Detect which cell encompasses the target text, then output its (x, y) center coordinate. 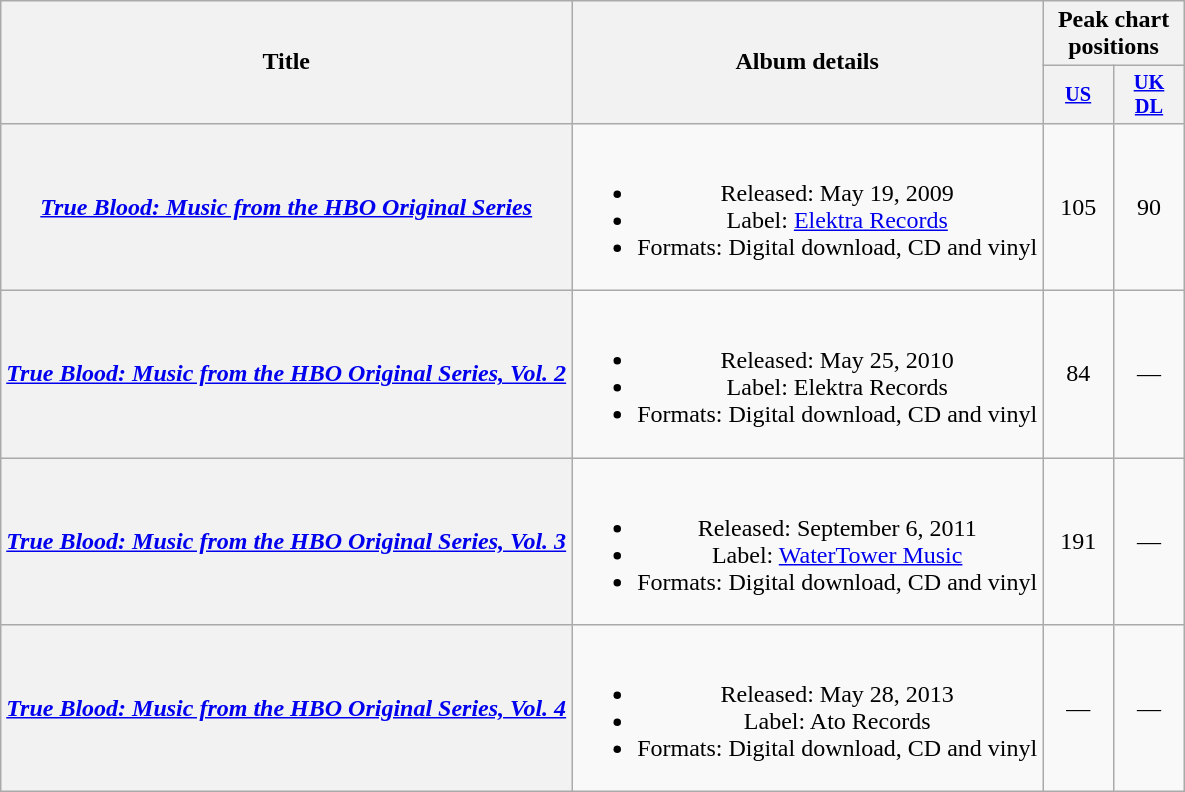
Album details (808, 62)
Title (286, 62)
True Blood: Music from the HBO Original Series (286, 206)
UKDL (1150, 95)
Released: May 28, 2013Label: Ato RecordsFormats: Digital download, CD and vinyl (808, 708)
Peak chart positions (1114, 34)
True Blood: Music from the HBO Original Series, Vol. 3 (286, 542)
True Blood: Music from the HBO Original Series, Vol. 2 (286, 374)
Released: May 25, 2010Label: Elektra RecordsFormats: Digital download, CD and vinyl (808, 374)
191 (1078, 542)
Released: September 6, 2011Label: WaterTower MusicFormats: Digital download, CD and vinyl (808, 542)
US (1078, 95)
90 (1150, 206)
True Blood: Music from the HBO Original Series, Vol. 4 (286, 708)
Released: May 19, 2009Label: Elektra RecordsFormats: Digital download, CD and vinyl (808, 206)
105 (1078, 206)
84 (1078, 374)
